Return the (x, y) coordinate for the center point of the cell that contains the specified text.  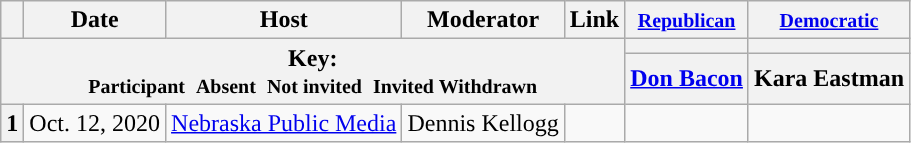
Oct. 12, 2020 (95, 123)
Key: Participant Absent Not invited Invited Withdrawn (313, 72)
Republican (687, 20)
Date (95, 20)
Host (284, 20)
Don Bacon (687, 78)
Dennis Kellogg (483, 123)
1 (12, 123)
Democratic (828, 20)
Kara Eastman (828, 78)
Nebraska Public Media (284, 123)
Link (594, 20)
Moderator (483, 20)
